Pinpoint the cell where the given text exists, returning its (x, y) midpoint coordinate. 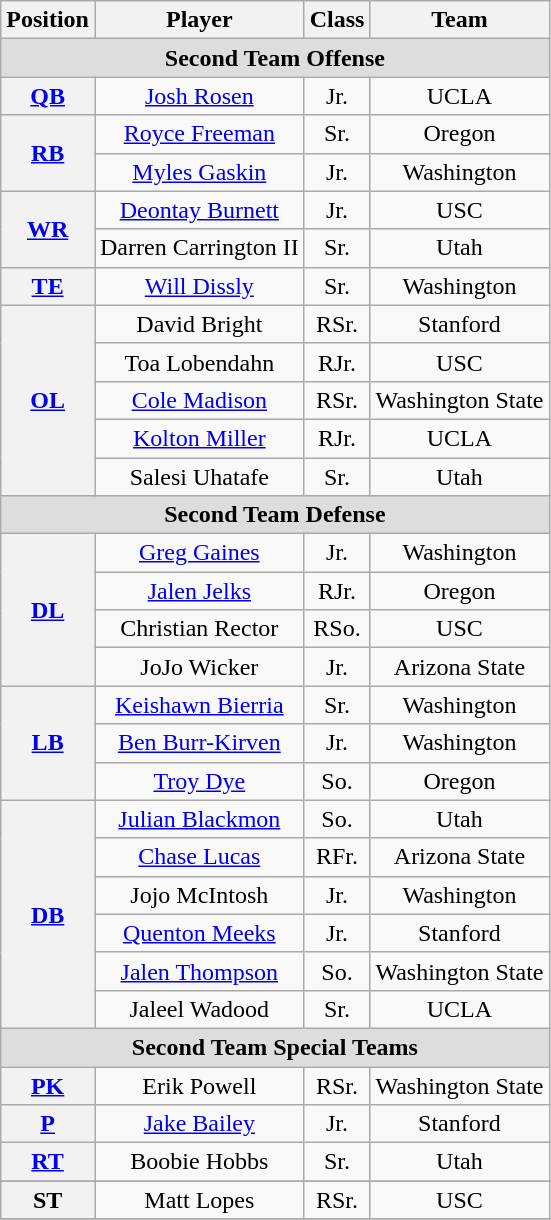
Quenton Meeks (199, 933)
Team (460, 20)
Jaleel Wadood (199, 1009)
Myles Gaskin (199, 172)
Jalen Thompson (199, 971)
Boobie Hobbs (199, 1162)
Chase Lucas (199, 857)
Class (337, 20)
Player (199, 20)
WR (48, 229)
Toa Lobendahn (199, 362)
PK (48, 1085)
RSo. (337, 629)
RT (48, 1162)
JoJo Wicker (199, 667)
Troy Dye (199, 781)
Position (48, 20)
Darren Carrington II (199, 248)
Kolton Miller (199, 438)
Salesi Uhatafe (199, 477)
TE (48, 286)
Keishawn Bierria (199, 705)
Matt Lopes (199, 1200)
QB (48, 96)
RFr. (337, 857)
Ben Burr-Kirven (199, 743)
P (48, 1124)
Julian Blackmon (199, 819)
Erik Powell (199, 1085)
Deontay Burnett (199, 210)
Royce Freeman (199, 134)
David Bright (199, 324)
Second Team Offense (275, 58)
Cole Madison (199, 400)
DL (48, 610)
Christian Rector (199, 629)
Jalen Jelks (199, 591)
OL (48, 400)
Will Dissly (199, 286)
ST (48, 1200)
Greg Gaines (199, 553)
Josh Rosen (199, 96)
DB (48, 914)
Second Team Defense (275, 515)
Jake Bailey (199, 1124)
LB (48, 743)
Jojo McIntosh (199, 895)
Second Team Special Teams (275, 1047)
RB (48, 153)
